Detect which cell encompasses the target text, then output its [X, Y] center coordinate. 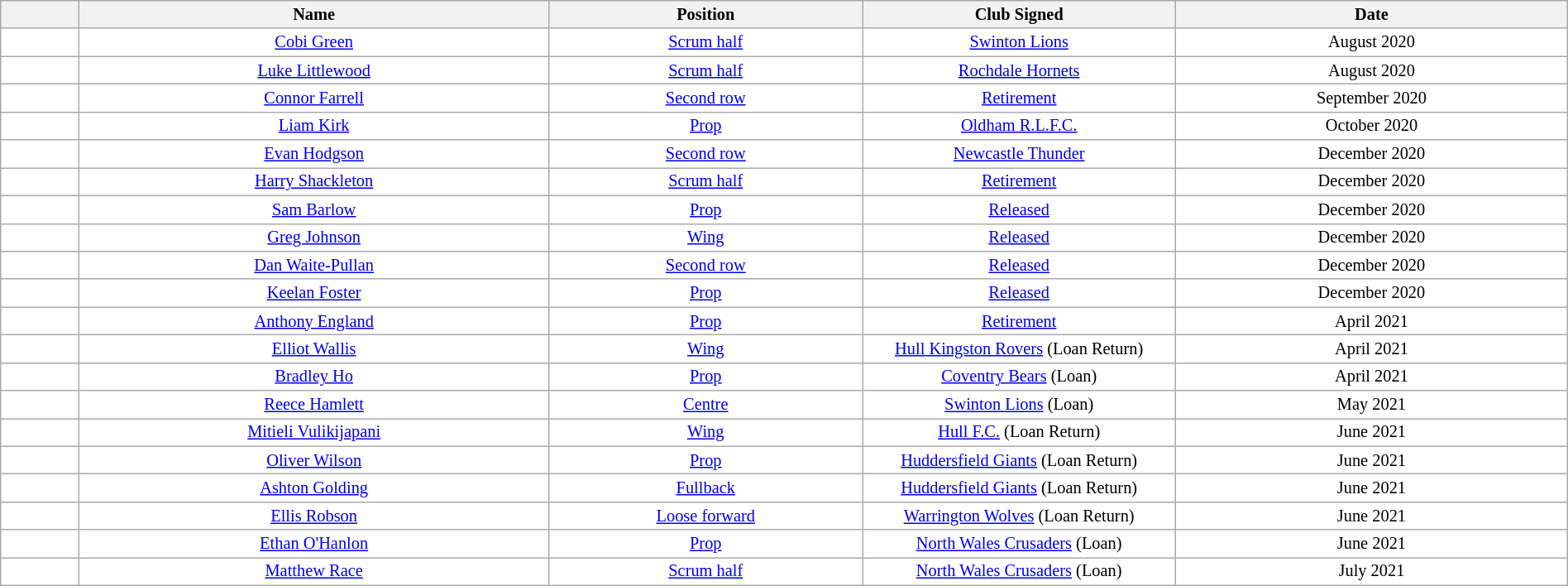
Rochdale Hornets [1019, 70]
Liam Kirk [313, 126]
Dan Waite-Pullan [313, 265]
May 2021 [1372, 405]
Oliver Wilson [313, 460]
Connor Farrell [313, 98]
Cobi Green [313, 42]
Swinton Lions [1019, 42]
Swinton Lions (Loan) [1019, 405]
Sam Barlow [313, 209]
Luke Littlewood [313, 70]
Matthew Race [313, 571]
Name [313, 14]
Ethan O'Hanlon [313, 544]
July 2021 [1372, 571]
September 2020 [1372, 98]
Elliot Wallis [313, 348]
Newcastle Thunder [1019, 154]
Anthony England [313, 321]
Coventry Bears (Loan) [1019, 377]
Centre [706, 405]
Reece Hamlett [313, 405]
Ashton Golding [313, 488]
Greg Johnson [313, 238]
Date [1372, 14]
October 2020 [1372, 126]
Position [706, 14]
Mitieli Vulikijapani [313, 432]
Fullback [706, 488]
Club Signed [1019, 14]
Ellis Robson [313, 516]
Harry Shackleton [313, 181]
Hull F.C. (Loan Return) [1019, 432]
Evan Hodgson [313, 154]
Oldham R.L.F.C. [1019, 126]
Warrington Wolves (Loan Return) [1019, 516]
Loose forward [706, 516]
Keelan Foster [313, 293]
Hull Kingston Rovers (Loan Return) [1019, 348]
Bradley Ho [313, 377]
